Determine the [x, y] coordinate at the center of the cell enclosing the given text.  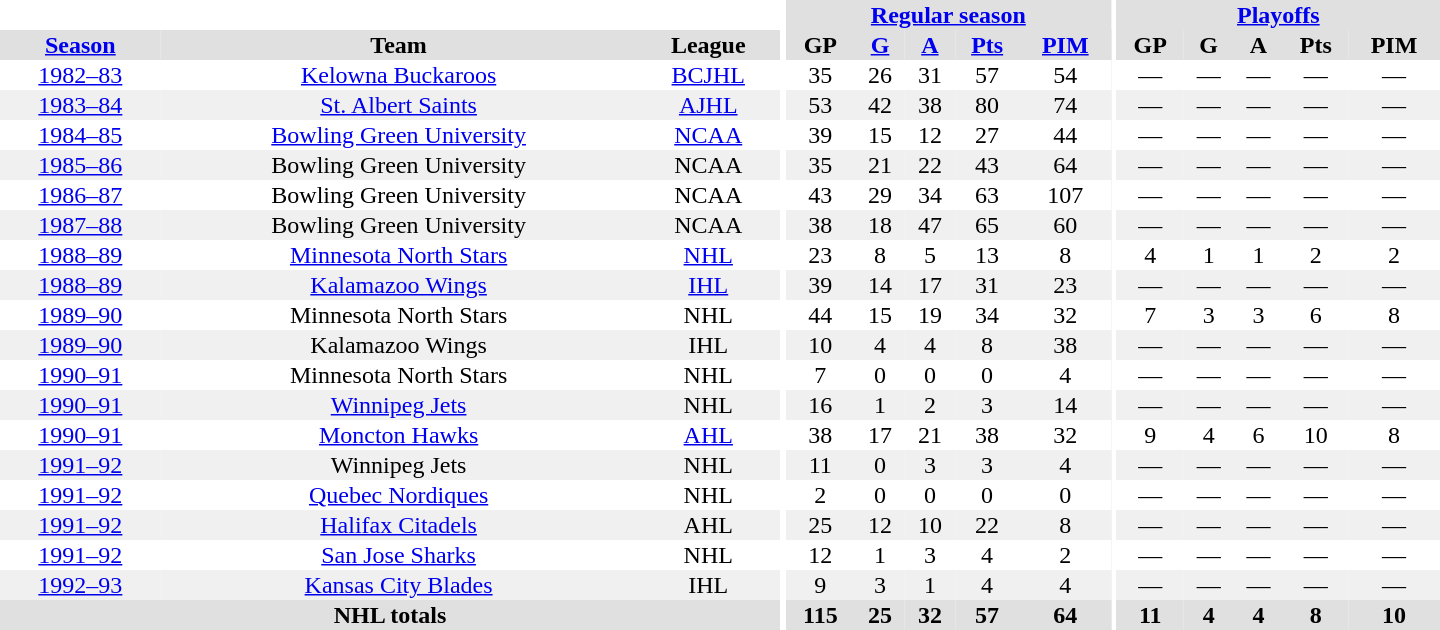
1983–84 [80, 105]
Playoffs [1278, 15]
27 [988, 135]
53 [821, 105]
Kelowna Buckaroos [399, 75]
Moncton Hawks [399, 435]
Team [399, 45]
65 [988, 225]
29 [880, 195]
1982–83 [80, 75]
13 [988, 255]
54 [1065, 75]
60 [1065, 225]
18 [880, 225]
1992–93 [80, 585]
47 [930, 225]
San Jose Sharks [399, 555]
1987–88 [80, 225]
Regular season [949, 15]
Season [80, 45]
5 [930, 255]
League [708, 45]
Kansas City Blades [399, 585]
115 [821, 615]
16 [821, 405]
19 [930, 315]
107 [1065, 195]
Quebec Nordiques [399, 495]
1985–86 [80, 165]
AJHL [708, 105]
80 [988, 105]
42 [880, 105]
NHL totals [390, 615]
BCJHL [708, 75]
26 [880, 75]
74 [1065, 105]
Halifax Citadels [399, 525]
1984–85 [80, 135]
63 [988, 195]
St. Albert Saints [399, 105]
1986–87 [80, 195]
